Search for the cell housing the specified text and yield its [x, y] center coordinate. 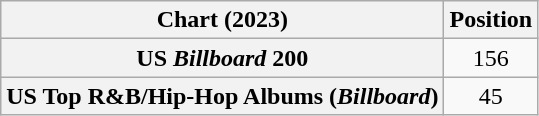
156 [491, 58]
45 [491, 96]
US Billboard 200 [222, 58]
Chart (2023) [222, 20]
Position [491, 20]
US Top R&B/Hip-Hop Albums (Billboard) [222, 96]
